Pinpoint the cell where the given text exists, returning its (x, y) midpoint coordinate. 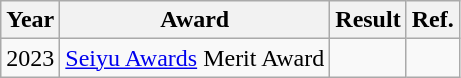
Seiyu Awards Merit Award (195, 58)
Award (195, 20)
2023 (30, 58)
Ref. (432, 20)
Result (368, 20)
Year (30, 20)
